Output the (x, y) coordinate of the center of the cell containing the given text.  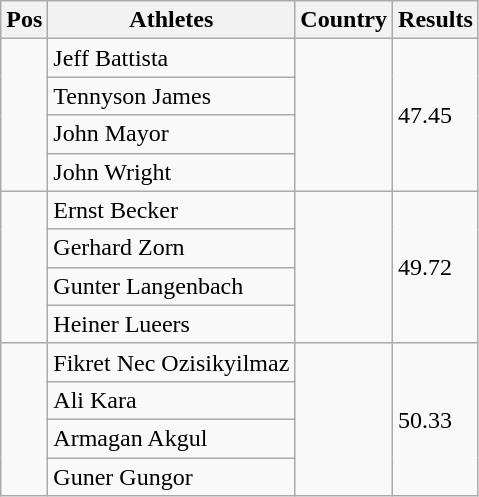
John Mayor (172, 134)
Guner Gungor (172, 477)
Results (436, 20)
50.33 (436, 419)
Armagan Akgul (172, 438)
Tennyson James (172, 96)
Fikret Nec Ozisikyilmaz (172, 362)
47.45 (436, 115)
Pos (24, 20)
Athletes (172, 20)
Heiner Lueers (172, 324)
Country (344, 20)
Gunter Langenbach (172, 286)
Ali Kara (172, 400)
49.72 (436, 267)
John Wright (172, 172)
Ernst Becker (172, 210)
Jeff Battista (172, 58)
Gerhard Zorn (172, 248)
